Pinpoint the cell where the given text exists, returning its (X, Y) midpoint coordinate. 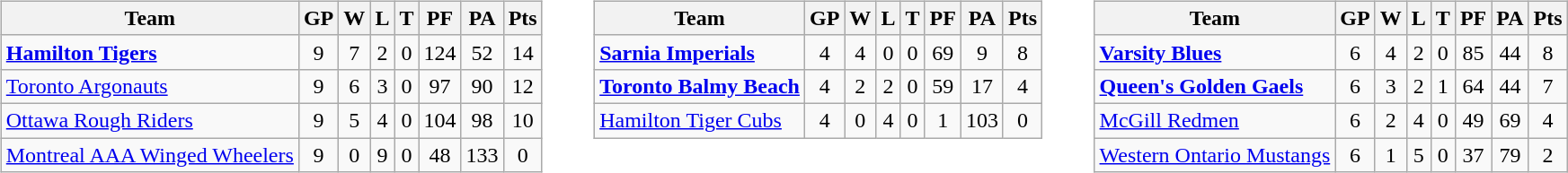
37 (1473, 155)
14 (523, 52)
79 (1510, 155)
104 (440, 120)
124 (440, 52)
97 (440, 86)
133 (482, 155)
49 (1473, 120)
Varsity Blues (1215, 52)
48 (440, 155)
64 (1473, 86)
Hamilton Tiger Cubs (700, 120)
Hamilton Tigers (149, 52)
Montreal AAA Winged Wheelers (149, 155)
Western Ontario Mustangs (1215, 155)
McGill Redmen (1215, 120)
103 (981, 120)
17 (981, 86)
52 (482, 52)
59 (943, 86)
85 (1473, 52)
12 (523, 86)
Sarnia Imperials (700, 52)
Ottawa Rough Riders (149, 120)
Toronto Balmy Beach (700, 86)
Queen's Golden Gaels (1215, 86)
10 (523, 120)
90 (482, 86)
Toronto Argonauts (149, 86)
98 (482, 120)
